From the cell containing the given text, extract its center point as (x, y) coordinate. 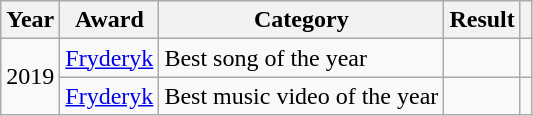
2019 (30, 77)
Category (302, 20)
Result (482, 20)
Best song of the year (302, 58)
Year (30, 20)
Best music video of the year (302, 96)
Award (110, 20)
